Return [x, y] of the center of cell containing provided text 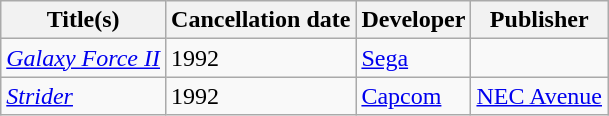
Strider [84, 96]
Sega [414, 58]
Galaxy Force II [84, 58]
Title(s) [84, 20]
Developer [414, 20]
Cancellation date [261, 20]
Publisher [540, 20]
Capcom [414, 96]
NEC Avenue [540, 96]
